Capture the cell that displays the provided text and extract its (X, Y) central coordinate. 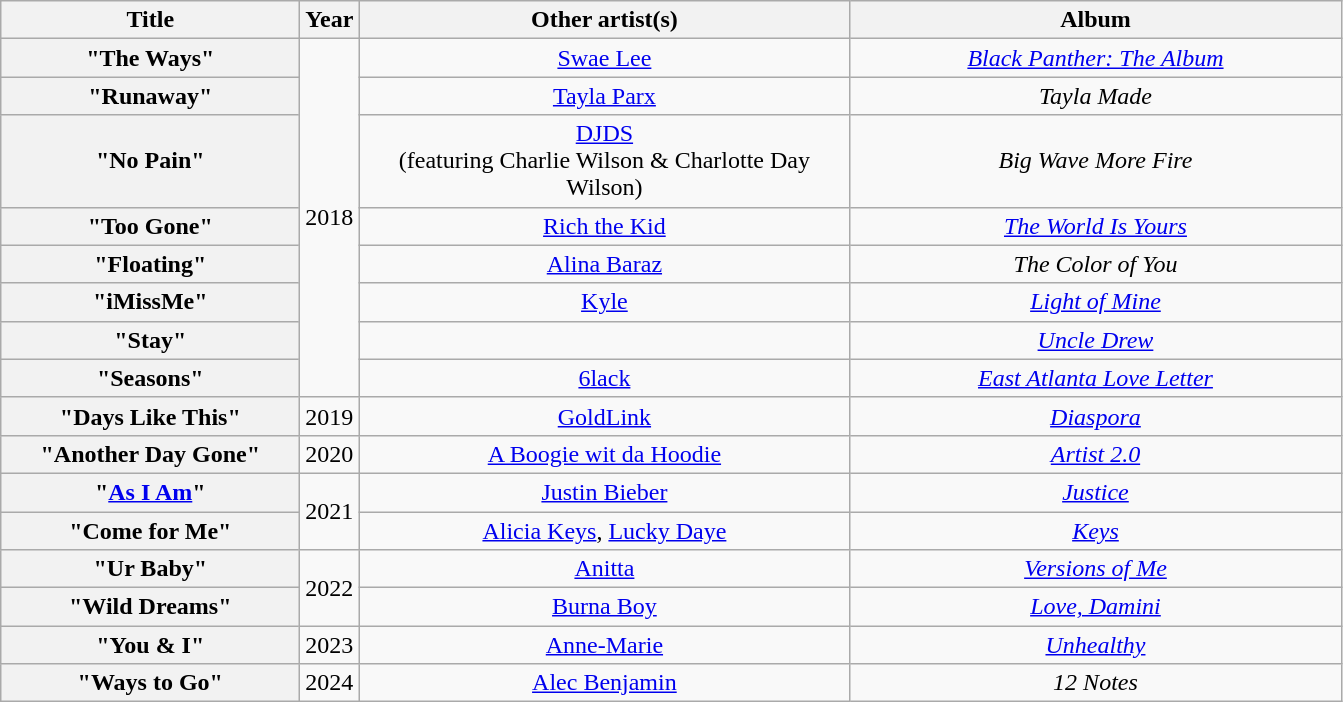
Uncle Drew (1096, 340)
"Come for Me" (150, 531)
Anitta (604, 569)
2021 (330, 511)
Justice (1096, 492)
A Boogie wit da Hoodie (604, 454)
Unhealthy (1096, 645)
2019 (330, 416)
Diaspora (1096, 416)
Alicia Keys, Lucky Daye (604, 531)
Tayla Made (1096, 96)
Keys (1096, 531)
"Runaway" (150, 96)
Other artist(s) (604, 20)
Justin Bieber (604, 492)
"You & I" (150, 645)
"iMissMe" (150, 302)
Alina Baraz (604, 264)
Love, Damini (1096, 607)
Artist 2.0 (1096, 454)
Anne-Marie (604, 645)
Alec Benjamin (604, 683)
GoldLink (604, 416)
DJDS(featuring Charlie Wilson & Charlotte Day Wilson) (604, 161)
2024 (330, 683)
Album (1096, 20)
12 Notes (1096, 683)
"Ur Baby" (150, 569)
Title (150, 20)
Black Panther: The Album (1096, 58)
Tayla Parx (604, 96)
"Days Like This" (150, 416)
"The Ways" (150, 58)
"Floating" (150, 264)
Light of Mine (1096, 302)
"Ways to Go" (150, 683)
"Another Day Gone" (150, 454)
Burna Boy (604, 607)
2020 (330, 454)
The Color of You (1096, 264)
Swae Lee (604, 58)
Big Wave More Fire (1096, 161)
Versions of Me (1096, 569)
Year (330, 20)
2022 (330, 588)
"As I Am" (150, 492)
"Wild Dreams" (150, 607)
2023 (330, 645)
"Stay" (150, 340)
"Too Gone" (150, 226)
East Atlanta Love Letter (1096, 378)
"Seasons" (150, 378)
Rich the Kid (604, 226)
6lack (604, 378)
2018 (330, 218)
Kyle (604, 302)
The World Is Yours (1096, 226)
"No Pain" (150, 161)
